Scan for the cell matching the given text and deliver its (x, y) coordinate at center. 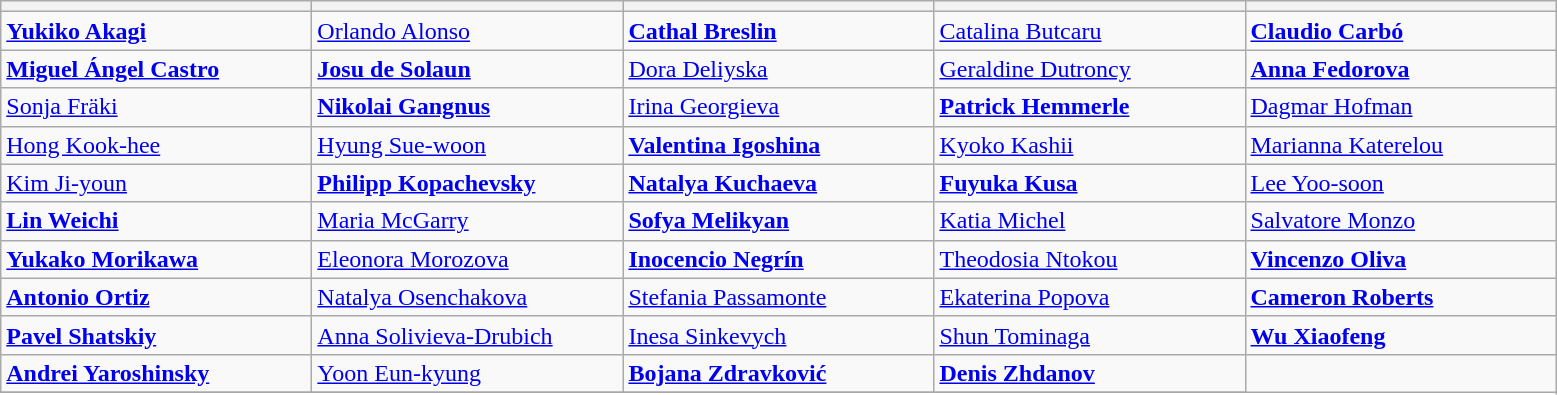
Natalya Kuchaeva (778, 183)
Andrei Yaroshinsky (156, 373)
Cameron Roberts (1400, 297)
Yoon Eun-kyung (468, 373)
Valentina Igoshina (778, 145)
Inesa Sinkevych (778, 335)
Anna Fedorova (1400, 69)
Bojana Zdravković (778, 373)
Anna Solivieva-Drubich (468, 335)
Irina Georgieva (778, 107)
Kyoko Kashii (1090, 145)
Miguel Ángel Castro (156, 69)
Sofya Melikyan (778, 221)
Cathal Breslin (778, 31)
Geraldine Dutroncy (1090, 69)
Wu Xiaofeng (1400, 335)
Vincenzo Oliva (1400, 259)
Antonio Ortiz (156, 297)
Denis Zhdanov (1090, 373)
Philipp Kopachevsky (468, 183)
Katia Michel (1090, 221)
Kim Ji-youn (156, 183)
Lin Weichi (156, 221)
Shun Tominaga (1090, 335)
Hyung Sue-woon (468, 145)
Eleonora Morozova (468, 259)
Natalya Osenchakova (468, 297)
Stefania Passamonte (778, 297)
Nikolai Gangnus (468, 107)
Catalina Butcaru (1090, 31)
Hong Kook-hee (156, 145)
Pavel Shatskiy (156, 335)
Claudio Carbó (1400, 31)
Sonja Fräki (156, 107)
Dora Deliyska (778, 69)
Dagmar Hofman (1400, 107)
Josu de Solaun (468, 69)
Lee Yoo-soon (1400, 183)
Fuyuka Kusa (1090, 183)
Patrick Hemmerle (1090, 107)
Theodosia Ntokou (1090, 259)
Inocencio Negrín (778, 259)
Marianna Katerelou (1400, 145)
Orlando Alonso (468, 31)
Ekaterina Popova (1090, 297)
Salvatore Monzo (1400, 221)
Yukiko Akagi (156, 31)
Maria McGarry (468, 221)
Yukako Morikawa (156, 259)
